Locate the cell with the specified text and output its (x, y) center coordinate. 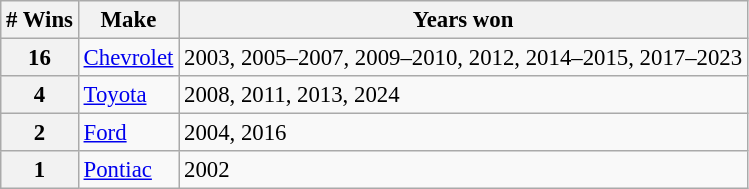
1 (40, 170)
Pontiac (128, 170)
2 (40, 133)
2004, 2016 (464, 133)
# Wins (40, 20)
2003, 2005–2007, 2009–2010, 2012, 2014–2015, 2017–2023 (464, 58)
Years won (464, 20)
Toyota (128, 95)
Chevrolet (128, 58)
Ford (128, 133)
16 (40, 58)
2002 (464, 170)
2008, 2011, 2013, 2024 (464, 95)
4 (40, 95)
Make (128, 20)
